Output the (x, y) coordinate of the center of the cell containing the given text.  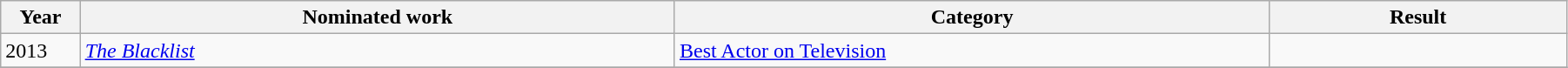
Category (971, 17)
Year (40, 17)
Best Actor on Television (971, 51)
2013 (40, 51)
The Blacklist (378, 51)
Nominated work (378, 17)
Result (1418, 17)
